Detect which cell encompasses the target text, then output its [X, Y] center coordinate. 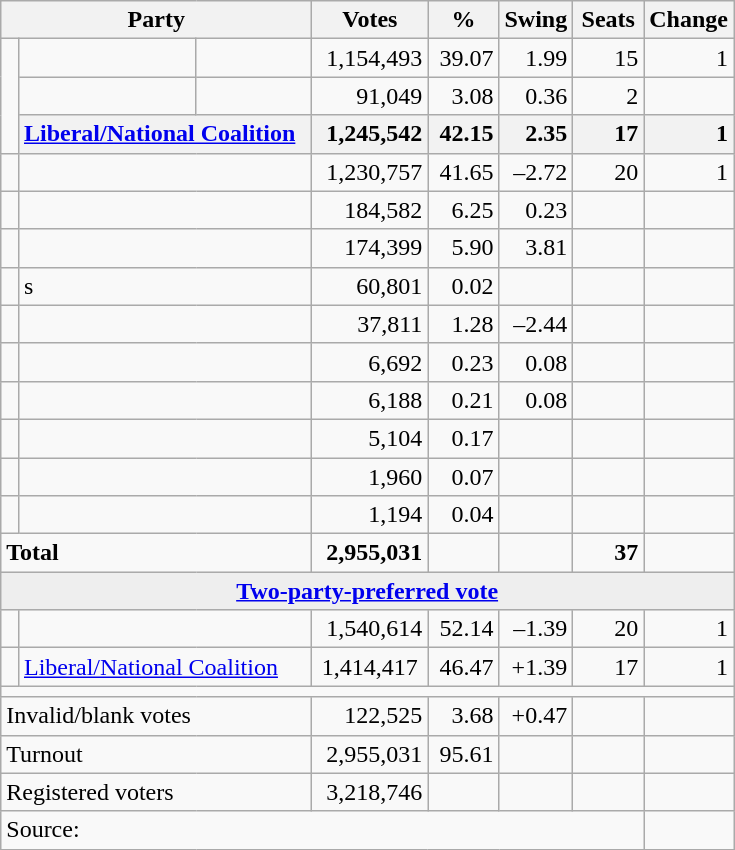
Source: [322, 830]
2.35 [536, 134]
42.15 [464, 134]
Votes [370, 20]
3.08 [464, 96]
0.02 [464, 286]
1,154,493 [370, 58]
1.99 [536, 58]
Turnout [156, 754]
3.68 [464, 716]
6,692 [370, 362]
0.21 [464, 400]
0.07 [464, 477]
1,540,614 [370, 629]
Swing [536, 20]
39.07 [464, 58]
95.61 [464, 754]
184,582 [370, 210]
37,811 [370, 324]
5,104 [370, 438]
% [464, 20]
Party [156, 20]
0.04 [464, 515]
60,801 [370, 286]
1.28 [464, 324]
–2.44 [536, 324]
46.47 [464, 667]
0.36 [536, 96]
Total [156, 553]
+0.47 [536, 716]
122,525 [370, 716]
Two-party-preferred vote [368, 591]
Change [689, 20]
1,960 [370, 477]
1,245,542 [370, 134]
1,414,417 [370, 667]
15 [608, 58]
Registered voters [156, 792]
2 [608, 96]
6.25 [464, 210]
91,049 [370, 96]
3.81 [536, 248]
Seats [608, 20]
52.14 [464, 629]
Invalid/blank votes [156, 716]
5.90 [464, 248]
–1.39 [536, 629]
37 [608, 553]
174,399 [370, 248]
3,218,746 [370, 792]
+1.39 [536, 667]
0.17 [464, 438]
–2.72 [536, 172]
1,230,757 [370, 172]
1,194 [370, 515]
6,188 [370, 400]
s [164, 286]
41.65 [464, 172]
